From the cell containing the given text, extract its center point as [x, y] coordinate. 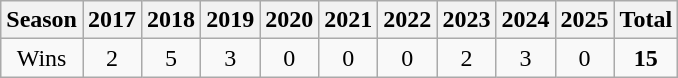
2020 [290, 20]
2022 [408, 20]
Total [646, 20]
2021 [348, 20]
2024 [526, 20]
Season [42, 20]
2023 [466, 20]
15 [646, 58]
2018 [172, 20]
2019 [230, 20]
5 [172, 58]
Wins [42, 58]
2025 [584, 20]
2017 [112, 20]
